Return [x, y] of the center of cell containing provided text 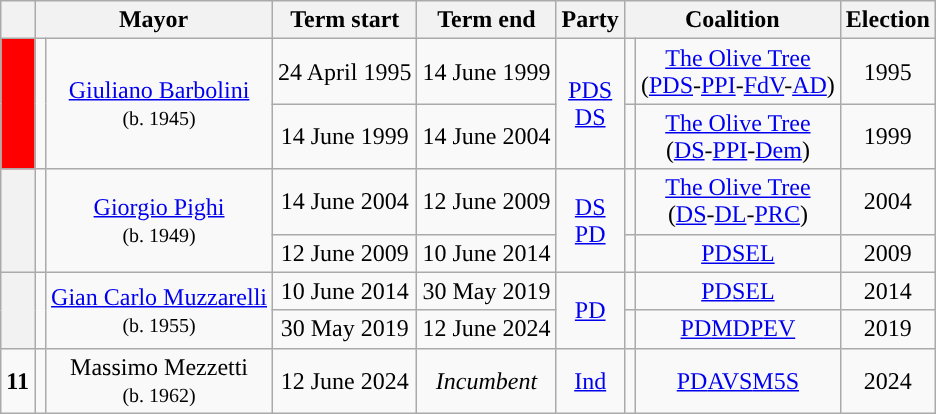
24 April 1995 [345, 72]
1995 [888, 72]
2019 [888, 329]
2014 [888, 291]
11 [18, 380]
Coalition [732, 20]
PDAVSM5S [738, 380]
PDMDPEV [738, 329]
Mayor [153, 20]
Election [888, 20]
DSPD [590, 220]
Massimo Mezzetti (b. 1962) [160, 380]
The Olive Tree(DS-PPI-Dem) [738, 136]
PDSDS [590, 104]
Giorgio Pighi (b. 1949) [160, 220]
Ind [590, 380]
Giuliano Barbolini (b. 1945) [160, 104]
Term end [486, 20]
Term start [345, 20]
1999 [888, 136]
2004 [888, 202]
PD [590, 310]
Incumbent [486, 380]
2024 [888, 380]
The Olive Tree(PDS-PPI-FdV-AD) [738, 72]
2009 [888, 253]
Gian Carlo Muzzarelli (b. 1955) [160, 310]
The Olive Tree(DS-DL-PRC) [738, 202]
Party [590, 20]
